For the text-containing cell, return its midpoint in (x, y) coordinate format. 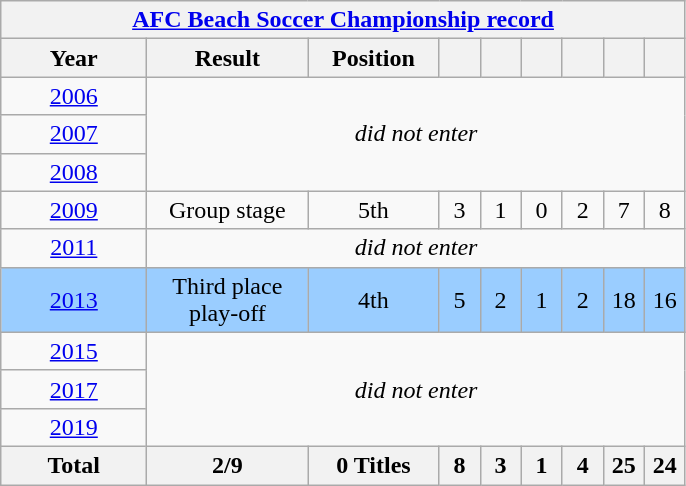
Group stage (228, 210)
2015 (74, 351)
5 (460, 300)
Third place play-off (228, 300)
0 Titles (374, 465)
7 (624, 210)
Result (228, 58)
18 (624, 300)
25 (624, 465)
5th (374, 210)
Total (74, 465)
2013 (74, 300)
2017 (74, 389)
2011 (74, 248)
4th (374, 300)
2008 (74, 172)
0 (542, 210)
24 (664, 465)
4 (582, 465)
2/9 (228, 465)
2007 (74, 134)
AFC Beach Soccer Championship record (344, 20)
Year (74, 58)
2006 (74, 96)
2009 (74, 210)
16 (664, 300)
Position (374, 58)
2019 (74, 427)
